Extract the (x, y) coordinate from the center of the cell holding the provided text.  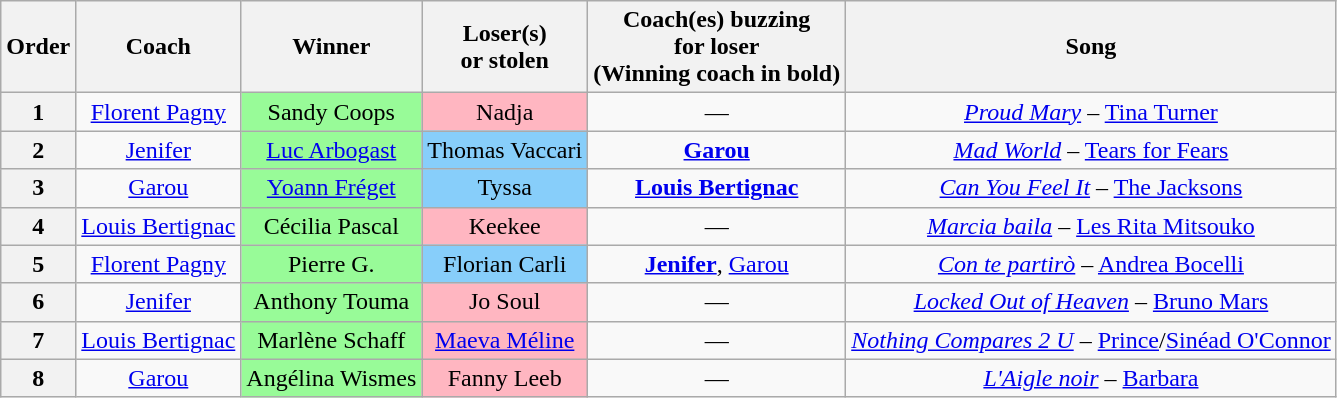
Song (1091, 47)
Con te partirò – Andrea Bocelli (1091, 264)
Yoann Fréget (332, 188)
7 (38, 340)
8 (38, 378)
Winner (332, 47)
Coach (158, 47)
Pierre G. (332, 264)
Marcia baila – Les Rita Mitsouko (1091, 226)
Angélina Wismes (332, 378)
L'Aigle noir – Barbara (1091, 378)
Locked Out of Heaven – Bruno Mars (1091, 302)
6 (38, 302)
Jenifer, Garou (717, 264)
Luc Arbogast (332, 150)
Nadja (505, 112)
Cécilia Pascal (332, 226)
Loser(s)or stolen (505, 47)
Can You Feel It – The Jacksons (1091, 188)
Jo Soul (505, 302)
Thomas Vaccari (505, 150)
Marlène Schaff (332, 340)
Nothing Compares 2 U – Prince/Sinéad O'Connor (1091, 340)
Maeva Méline (505, 340)
Order (38, 47)
1 (38, 112)
3 (38, 188)
Coach(es) buzzingfor loser (Winning coach in bold) (717, 47)
Mad World – Tears for Fears (1091, 150)
Proud Mary – Tina Turner (1091, 112)
Tyssa (505, 188)
Sandy Coops (332, 112)
Keekee (505, 226)
5 (38, 264)
Anthony Touma (332, 302)
4 (38, 226)
Fanny Leeb (505, 378)
Florian Carli (505, 264)
2 (38, 150)
